Search for the cell housing the specified text and yield its [X, Y] center coordinate. 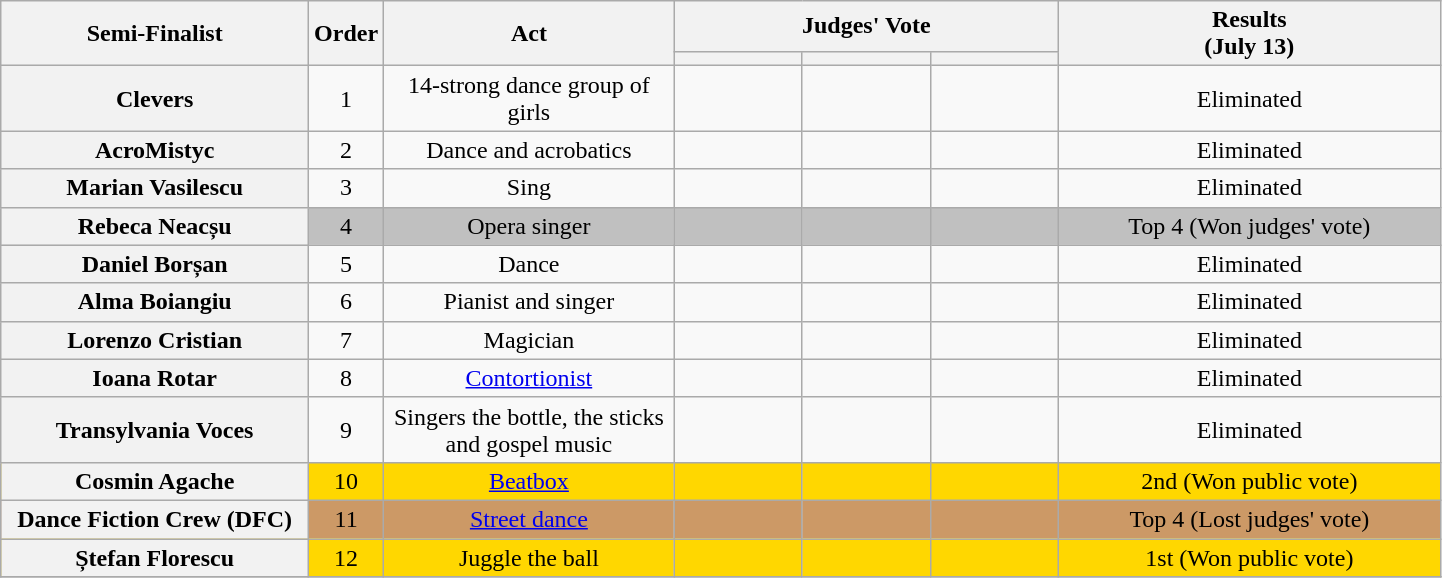
Singers the bottle, the sticks and gospel music [530, 430]
Results (July 13) [1250, 34]
Opera singer [530, 226]
7 [346, 340]
Marian Vasilescu [155, 188]
Top 4 (Lost judges' vote) [1250, 519]
4 [346, 226]
Ioana Rotar [155, 378]
12 [346, 557]
Pianist and singer [530, 302]
AcroMistyc [155, 150]
Beatbox [530, 481]
Juggle the ball [530, 557]
Transylvania Voces [155, 430]
Street dance [530, 519]
Dance and acrobatics [530, 150]
Alma Boiangiu [155, 302]
Daniel Borșan [155, 264]
3 [346, 188]
Dance [530, 264]
10 [346, 481]
Act [530, 34]
Judges' Vote [866, 26]
8 [346, 378]
1st (Won public vote) [1250, 557]
2nd (Won public vote) [1250, 481]
14-strong dance group of girls [530, 98]
6 [346, 302]
1 [346, 98]
Sing [530, 188]
2 [346, 150]
Lorenzo Cristian [155, 340]
Cosmin Agache [155, 481]
Top 4 (Won judges' vote) [1250, 226]
11 [346, 519]
Semi-Finalist [155, 34]
9 [346, 430]
Rebeca Neacșu [155, 226]
Dance Fiction Crew (DFC) [155, 519]
Magician [530, 340]
Order [346, 34]
Clevers [155, 98]
Contortionist [530, 378]
Ștefan Florescu [155, 557]
5 [346, 264]
